From the cell containing the given text, extract its center point as (X, Y) coordinate. 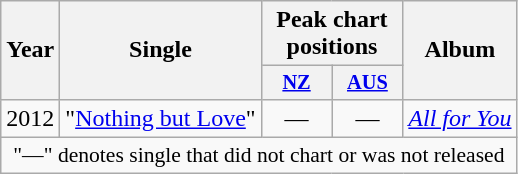
NZ (296, 83)
"—" denotes single that did not chart or was not released (259, 156)
Single (160, 50)
AUS (368, 83)
All for You (460, 118)
2012 (30, 118)
"Nothing but Love" (160, 118)
Album (460, 50)
Peak chart positions (332, 34)
Year (30, 50)
